Return the [X, Y] coordinate for the center point of the cell that contains the specified text.  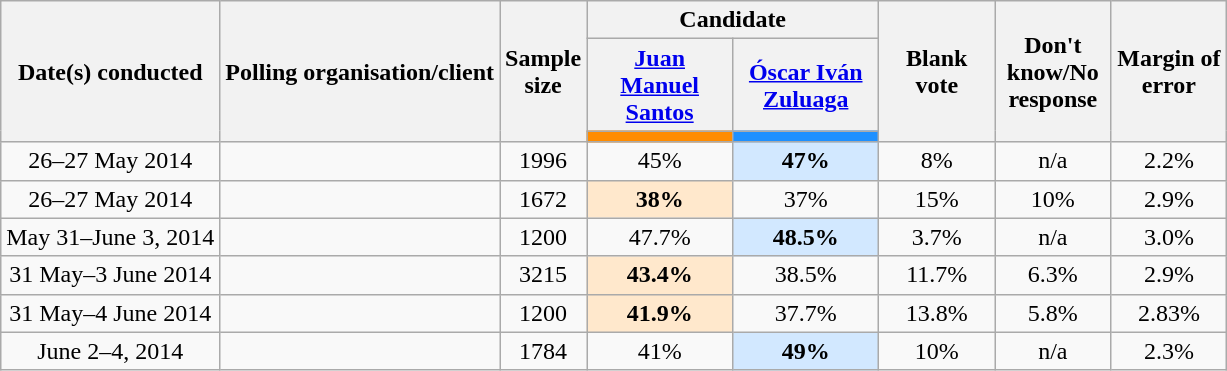
41.9% [660, 313]
13.8% [937, 313]
Óscar Iván Zuluaga [806, 85]
31 May–4 June 2014 [110, 313]
15% [937, 199]
45% [660, 161]
3.0% [1169, 237]
1996 [544, 161]
31 May–3 June 2014 [110, 275]
2.83% [1169, 313]
43.4% [660, 275]
2.2% [1169, 161]
2.3% [1169, 351]
6.3% [1053, 275]
38.5% [806, 275]
May 31–June 3, 2014 [110, 237]
49% [806, 351]
Don't know/No response [1053, 72]
8% [937, 161]
47% [806, 161]
Blank vote [937, 72]
41% [660, 351]
Sample size [544, 72]
47.7% [660, 237]
June 2–4, 2014 [110, 351]
1784 [544, 351]
3.7% [937, 237]
48.5% [806, 237]
Candidate [733, 20]
37% [806, 199]
Date(s) conducted [110, 72]
1672 [544, 199]
Polling organisation/client [360, 72]
Margin of error [1169, 72]
11.7% [937, 275]
37.7% [806, 313]
3215 [544, 275]
38% [660, 199]
Juan Manuel Santos [660, 85]
5.8% [1053, 313]
